Find where the given text appears and provide that cell's center as [x, y] coordinate. 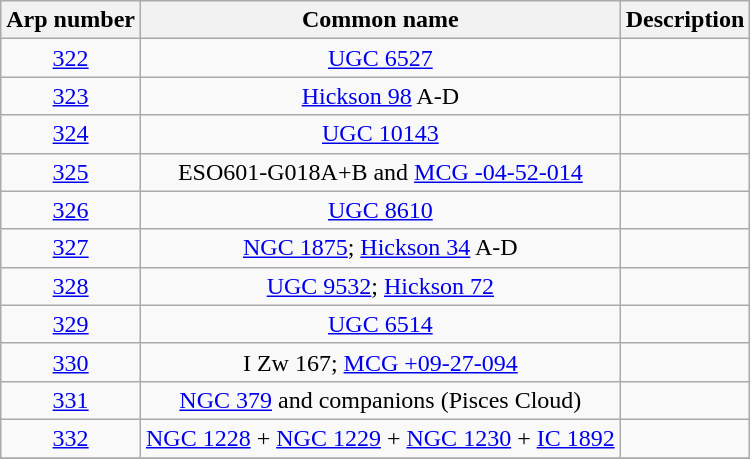
325 [71, 172]
NGC 1228 + NGC 1229 + NGC 1230 + IC 1892 [380, 438]
322 [71, 58]
Description [685, 20]
330 [71, 362]
UGC 6527 [380, 58]
328 [71, 286]
UGC 8610 [380, 210]
UGC 6514 [380, 324]
323 [71, 96]
UGC 10143 [380, 134]
NGC 1875; Hickson 34 A-D [380, 248]
332 [71, 438]
I Zw 167; MCG +09-27-094 [380, 362]
326 [71, 210]
Hickson 98 A-D [380, 96]
331 [71, 400]
ESO601-G018A+B and MCG -04-52-014 [380, 172]
NGC 379 and companions (Pisces Cloud) [380, 400]
Common name [380, 20]
327 [71, 248]
324 [71, 134]
UGC 9532; Hickson 72 [380, 286]
Arp number [71, 20]
329 [71, 324]
